Scan for the cell matching the given text and deliver its [X, Y] coordinate at center. 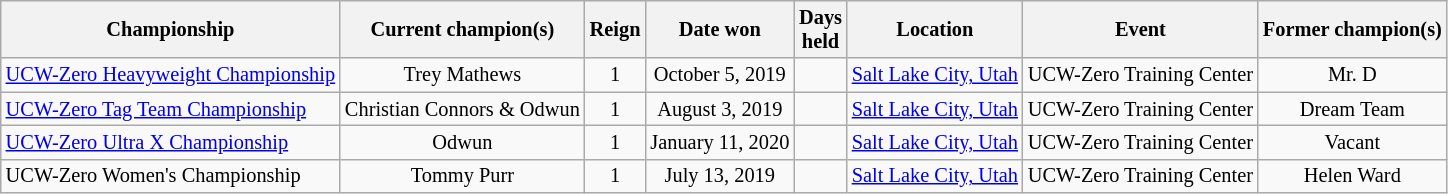
August 3, 2019 [720, 109]
Christian Connors & Odwun [462, 109]
Reign [616, 29]
July 13, 2019 [720, 176]
October 5, 2019 [720, 75]
Championship [170, 29]
Current champion(s) [462, 29]
Tommy Purr [462, 176]
UCW-Zero Women's Championship [170, 176]
Helen Ward [1352, 176]
January 11, 2020 [720, 142]
UCW-Zero Heavyweight Championship [170, 75]
Event [1140, 29]
Dream Team [1352, 109]
Location [935, 29]
Odwun [462, 142]
Vacant [1352, 142]
UCW-Zero Ultra X Championship [170, 142]
Mr. D [1352, 75]
Former champion(s) [1352, 29]
UCW-Zero Tag Team Championship [170, 109]
Daysheld [820, 29]
Date won [720, 29]
Trey Mathews [462, 75]
